Output the [X, Y] coordinate of the center of the cell containing the given text.  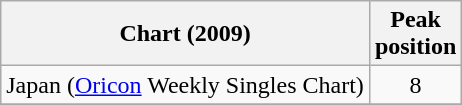
Peakposition [415, 34]
Japan (Oricon Weekly Singles Chart) [186, 85]
8 [415, 85]
Chart (2009) [186, 34]
